Extract the (x, y) coordinate from the center of the cell holding the provided text.  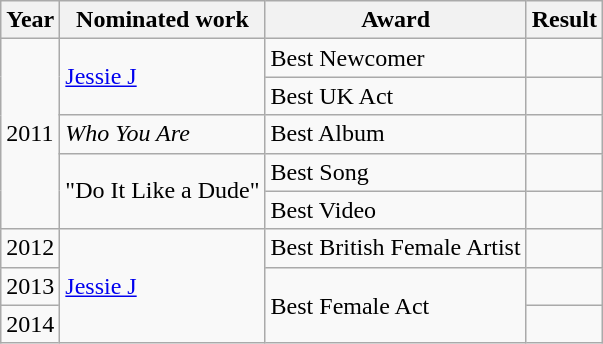
Best Newcomer (396, 58)
Who You Are (162, 134)
Best UK Act (396, 96)
2012 (30, 248)
Award (396, 20)
Result (564, 20)
2011 (30, 134)
Best Song (396, 172)
"Do It Like a Dude" (162, 191)
Best Female Act (396, 305)
Best Album (396, 134)
2013 (30, 286)
2014 (30, 324)
Best British Female Artist (396, 248)
Year (30, 20)
Best Video (396, 210)
Nominated work (162, 20)
